Locate the cell with the specified text and output its [X, Y] center coordinate. 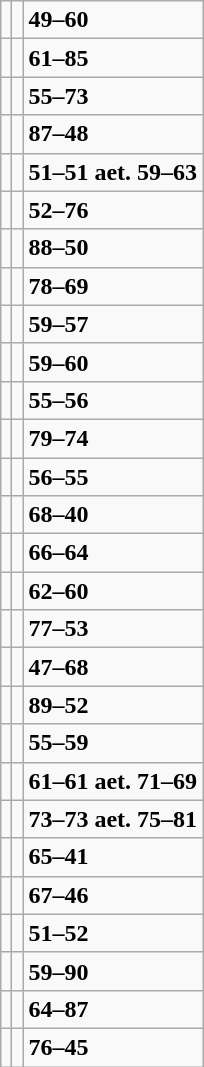
52–76 [113, 210]
64–87 [113, 1009]
73–73 aet. 75–81 [113, 819]
59–60 [113, 362]
55–56 [113, 400]
56–55 [113, 477]
49–60 [113, 20]
68–40 [113, 515]
55–59 [113, 743]
67–46 [113, 895]
59–90 [113, 971]
51–51 aet. 59–63 [113, 172]
89–52 [113, 705]
62–60 [113, 591]
47–68 [113, 667]
76–45 [113, 1047]
78–69 [113, 286]
88–50 [113, 248]
61–61 aet. 71–69 [113, 781]
79–74 [113, 438]
51–52 [113, 933]
61–85 [113, 58]
65–41 [113, 857]
66–64 [113, 553]
59–57 [113, 324]
87–48 [113, 134]
55–73 [113, 96]
77–53 [113, 629]
